For the text-containing cell, return its midpoint in (x, y) coordinate format. 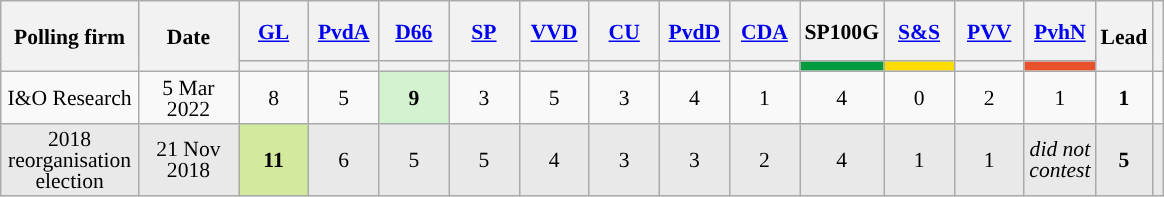
Date (188, 36)
0 (919, 97)
9 (414, 97)
5 Mar 2022 (188, 97)
Lead (1124, 36)
SP100G (842, 31)
21 Nov 2018 (188, 160)
CU (624, 31)
did not contest (1060, 160)
D66 (414, 31)
PVV (989, 31)
PvhN (1060, 31)
2018 reorganisation election (70, 160)
I&O Research (70, 97)
PvdD (694, 31)
CDA (764, 31)
11 (273, 160)
GL (273, 31)
SP (484, 31)
6 (344, 160)
Polling firm (70, 36)
S&S (919, 31)
PvdA (344, 31)
VVD (554, 31)
8 (273, 97)
